Search for the cell housing the specified text and yield its (x, y) center coordinate. 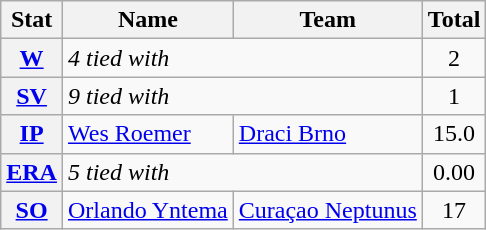
IP (32, 134)
Total (454, 20)
SO (32, 210)
Curaçao Neptunus (328, 210)
Draci Brno (328, 134)
4 tied with (242, 58)
15.0 (454, 134)
Stat (32, 20)
9 tied with (242, 96)
W (32, 58)
Name (148, 20)
Orlando Yntema (148, 210)
Team (328, 20)
1 (454, 96)
2 (454, 58)
ERA (32, 172)
SV (32, 96)
0.00 (454, 172)
5 tied with (242, 172)
Wes Roemer (148, 134)
17 (454, 210)
